Output the (x, y) coordinate of the center of the cell containing the given text.  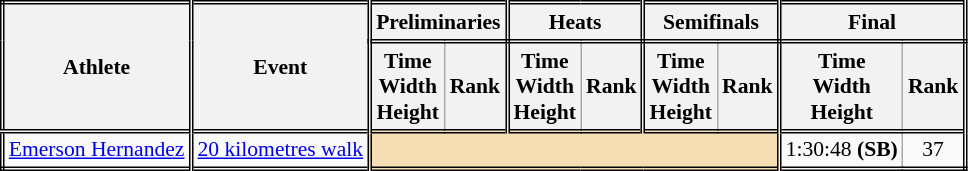
37 (934, 150)
Event (280, 67)
Final (872, 22)
Heats (575, 22)
Athlete (96, 67)
Preliminaries (438, 22)
Semifinals (711, 22)
1:30:48 (SB) (841, 150)
Emerson Hernandez (96, 150)
20 kilometres walk (280, 150)
